Return [x, y] of the center of cell containing provided text 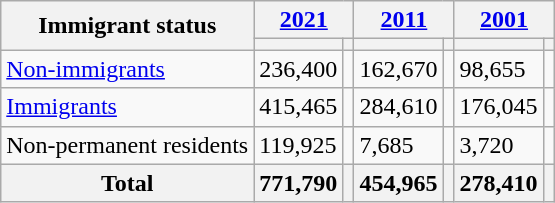
Non-immigrants [128, 69]
284,610 [398, 107]
2001 [504, 20]
Immigrant status [128, 26]
3,720 [498, 145]
Non-permanent residents [128, 145]
236,400 [298, 69]
771,790 [298, 183]
Total [128, 183]
119,925 [298, 145]
Immigrants [128, 107]
2011 [404, 20]
7,685 [398, 145]
2021 [304, 20]
162,670 [398, 69]
278,410 [498, 183]
454,965 [398, 183]
98,655 [498, 69]
176,045 [498, 107]
415,465 [298, 107]
